Capture the cell that displays the provided text and extract its (x, y) central coordinate. 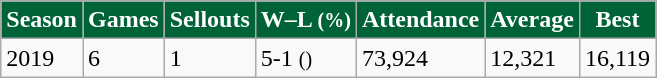
W–L (%) (306, 20)
Attendance (420, 20)
Season (42, 20)
5-1 () (306, 58)
Sellouts (210, 20)
12,321 (532, 58)
16,119 (617, 58)
Average (532, 20)
Best (617, 20)
2019 (42, 58)
6 (123, 58)
73,924 (420, 58)
1 (210, 58)
Games (123, 20)
